Capture the cell that displays the provided text and extract its (x, y) central coordinate. 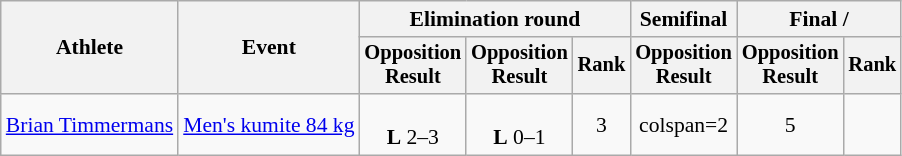
L 0–1 (520, 124)
colspan=2 (684, 124)
5 (790, 124)
Athlete (90, 48)
Men's kumite 84 kg (268, 124)
Brian Timmermans (90, 124)
Final / (819, 19)
3 (602, 124)
Elimination round (496, 19)
Event (268, 48)
L 2–3 (414, 124)
Semifinal (684, 19)
